Scan for the cell matching the given text and deliver its (x, y) coordinate at center. 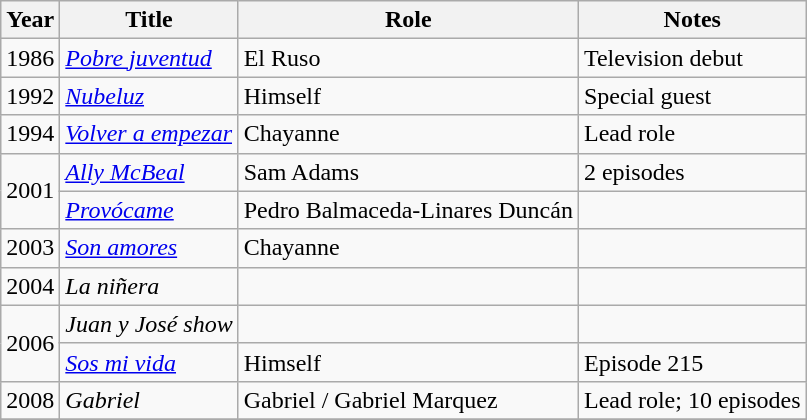
Provócame (149, 210)
Notes (692, 20)
Volver a empezar (149, 134)
1994 (30, 134)
Juan y José show (149, 324)
2001 (30, 191)
Son amores (149, 248)
2 episodes (692, 172)
Gabriel / Gabriel Marquez (408, 400)
El Ruso (408, 58)
Pobre juventud (149, 58)
Sam Adams (408, 172)
Lead role; 10 episodes (692, 400)
Role (408, 20)
Title (149, 20)
La niñera (149, 286)
2008 (30, 400)
2004 (30, 286)
Lead role (692, 134)
2006 (30, 343)
1986 (30, 58)
Special guest (692, 96)
Sos mi vida (149, 362)
Year (30, 20)
Ally McBeal (149, 172)
Nubeluz (149, 96)
Episode 215 (692, 362)
Television debut (692, 58)
1992 (30, 96)
Pedro Balmaceda-Linares Duncán (408, 210)
Gabriel (149, 400)
2003 (30, 248)
